Search for the cell housing the specified text and yield its (x, y) center coordinate. 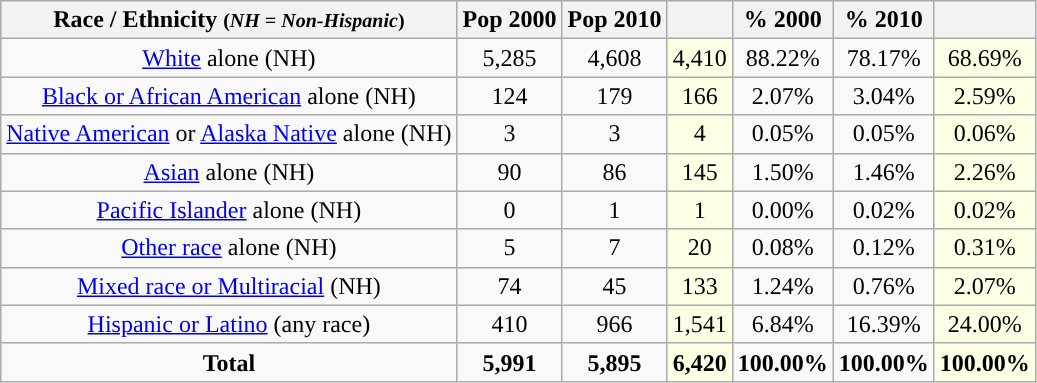
90 (510, 172)
68.69% (984, 58)
74 (510, 286)
0.00% (782, 210)
Asian alone (NH) (229, 172)
124 (510, 96)
5 (510, 248)
3.04% (884, 96)
White alone (NH) (229, 58)
0.31% (984, 248)
145 (700, 172)
5,285 (510, 58)
179 (614, 96)
1,541 (700, 324)
2.59% (984, 96)
88.22% (782, 58)
6.84% (782, 324)
4,608 (614, 58)
0.12% (884, 248)
Race / Ethnicity (NH = Non-Hispanic) (229, 20)
Total (229, 362)
% 2010 (884, 20)
Mixed race or Multiracial (NH) (229, 286)
5,895 (614, 362)
24.00% (984, 324)
Native American or Alaska Native alone (NH) (229, 134)
966 (614, 324)
6,420 (700, 362)
Pacific Islander alone (NH) (229, 210)
5,991 (510, 362)
133 (700, 286)
7 (614, 248)
20 (700, 248)
4 (700, 134)
Other race alone (NH) (229, 248)
1.46% (884, 172)
410 (510, 324)
16.39% (884, 324)
Pop 2010 (614, 20)
0 (510, 210)
1.50% (782, 172)
78.17% (884, 58)
Pop 2000 (510, 20)
0.06% (984, 134)
0.76% (884, 286)
4,410 (700, 58)
45 (614, 286)
% 2000 (782, 20)
2.26% (984, 172)
0.08% (782, 248)
Black or African American alone (NH) (229, 96)
166 (700, 96)
86 (614, 172)
1.24% (782, 286)
Hispanic or Latino (any race) (229, 324)
